Detect which cell encompasses the target text, then output its [x, y] center coordinate. 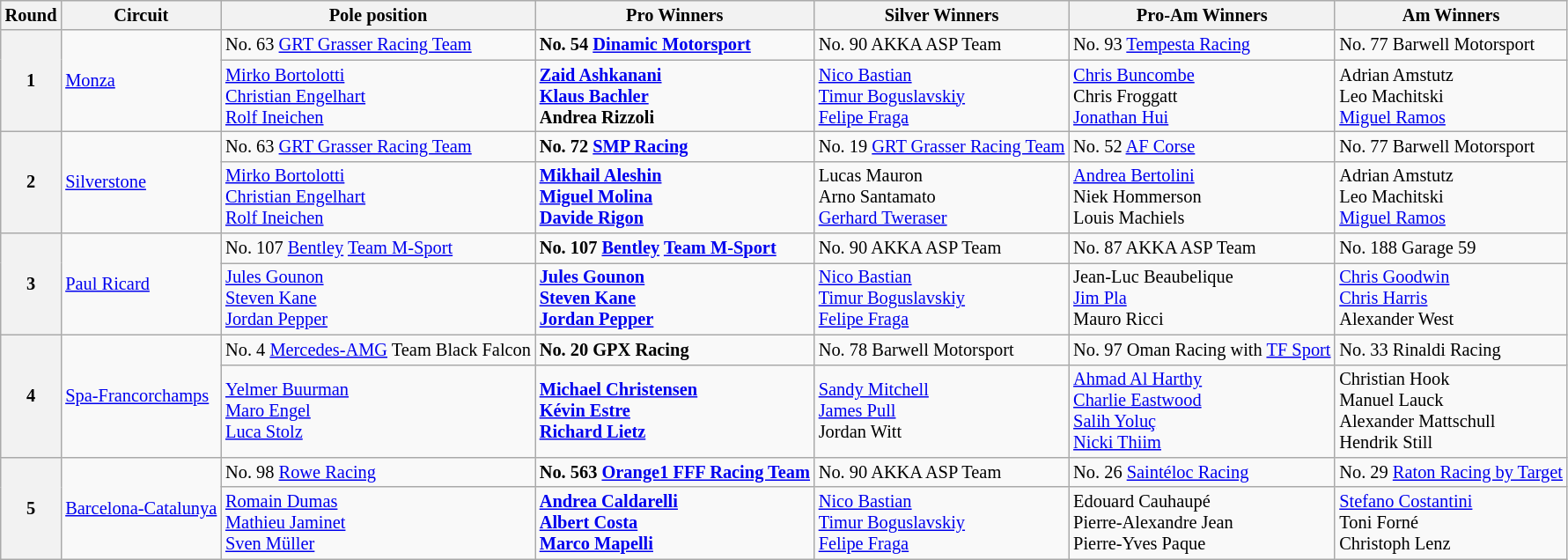
Silver Winners [942, 15]
3 [32, 284]
Romain Dumas Mathieu Jaminet Sven Müller [379, 523]
No. 93 Tempesta Racing [1202, 45]
1 [32, 81]
Ahmad Al Harthy Charlie Eastwood Salih Yoluç Nicki Thiim [1202, 411]
No. 29 Raton Racing by Target [1451, 472]
Pole position [379, 15]
Jean-Luc Beaubelique Jim Pla Mauro Ricci [1202, 298]
No. 78 Barwell Motorsport [942, 350]
Sandy Mitchell James Pull Jordan Witt [942, 411]
No. 52 AF Corse [1202, 146]
No. 563 Orange1 FFF Racing Team [674, 472]
No. 87 AKKA ASP Team [1202, 248]
Round [32, 15]
Circuit [141, 15]
Zaid Ashkanani Klaus Bachler Andrea Rizzoli [674, 96]
Am Winners [1451, 15]
Mikhail Aleshin Miguel Molina Davide Rigon [674, 197]
No. 54 Dinamic Motorsport [674, 45]
Spa-Francorchamps [141, 396]
No. 33 Rinaldi Racing [1451, 350]
Edouard Cauhaupé Pierre-Alexandre Jean Pierre-Yves Paque [1202, 523]
Andrea Bertolini Niek Hommerson Louis Machiels [1202, 197]
Christian Hook Manuel Lauck Alexander Mattschull Hendrik Still [1451, 411]
Andrea Caldarelli Albert Costa Marco Mapelli [674, 523]
Silverstone [141, 181]
No. 19 GRT Grasser Racing Team [942, 146]
Pro Winners [674, 15]
2 [32, 181]
No. 98 Rowe Racing [379, 472]
Barcelona-Catalunya [141, 507]
Monza [141, 81]
Michael Christensen Kévin Estre Richard Lietz [674, 411]
Yelmer Buurman Maro Engel Luca Stolz [379, 411]
No. 20 GPX Racing [674, 350]
5 [32, 507]
No. 97 Oman Racing with TF Sport [1202, 350]
No. 188 Garage 59 [1451, 248]
No. 26 Saintéloc Racing [1202, 472]
Stefano Costantini Toni Forné Christoph Lenz [1451, 523]
No. 4 Mercedes-AMG Team Black Falcon [379, 350]
Paul Ricard [141, 284]
Chris Goodwin Chris Harris Alexander West [1451, 298]
4 [32, 396]
Pro-Am Winners [1202, 15]
No. 72 SMP Racing [674, 146]
Chris Buncombe Chris Froggatt Jonathan Hui [1202, 96]
Lucas Mauron Arno Santamato Gerhard Tweraser [942, 197]
